Find where the given text appears and provide that cell's center as (x, y) coordinate. 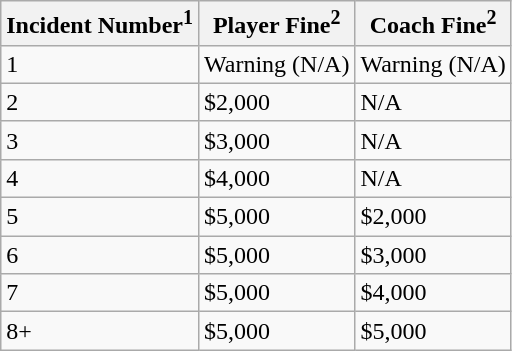
4 (100, 178)
3 (100, 140)
2 (100, 102)
Player Fine2 (276, 24)
6 (100, 255)
Coach Fine2 (433, 24)
Incident Number1 (100, 24)
5 (100, 217)
7 (100, 293)
1 (100, 64)
8+ (100, 331)
